Extract the [x, y] coordinate from the center of the cell holding the provided text.  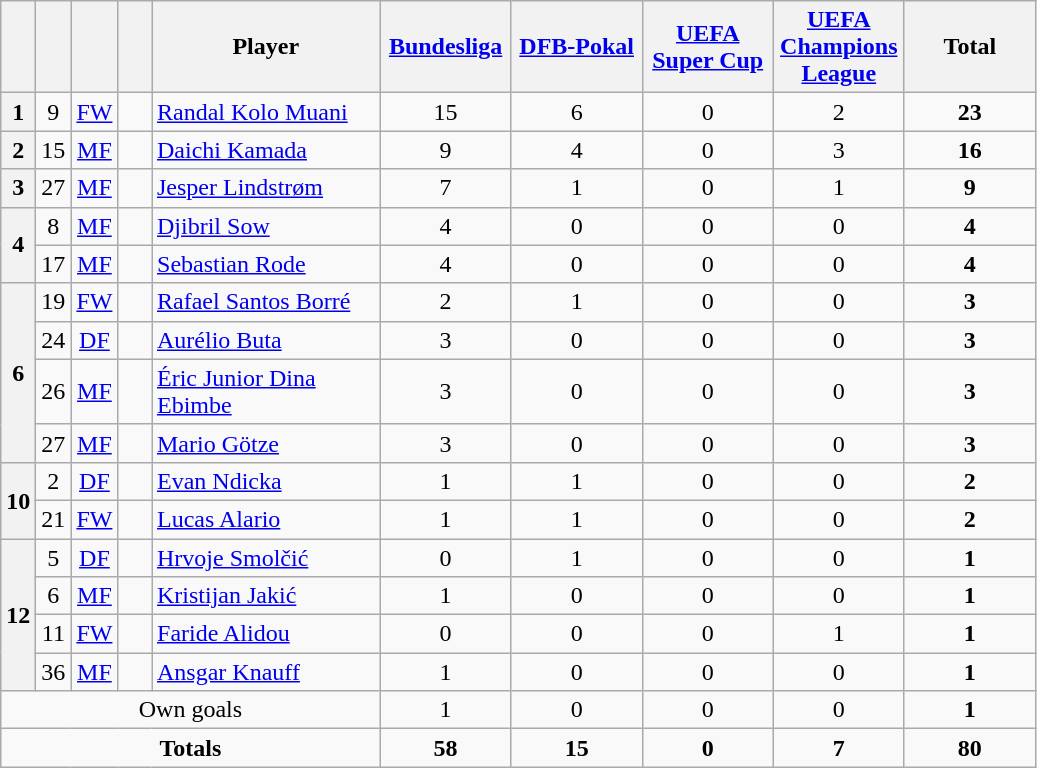
UEFA Super Cup [708, 47]
21 [54, 519]
DFB-Pokal [576, 47]
Daichi Kamada [266, 150]
5 [54, 557]
17 [54, 264]
Ansgar Knauff [266, 672]
Jesper Lindstrøm [266, 188]
Sebastian Rode [266, 264]
58 [446, 748]
Mario Götze [266, 443]
Bundesliga [446, 47]
80 [970, 748]
26 [54, 392]
Player [266, 47]
16 [970, 150]
Own goals [190, 710]
8 [54, 226]
Hrvoje Smolčić [266, 557]
Randal Kolo Muani [266, 112]
36 [54, 672]
Rafael Santos Borré [266, 302]
Totals [190, 748]
12 [18, 614]
UEFA Champions League [838, 47]
23 [970, 112]
Lucas Alario [266, 519]
Djibril Sow [266, 226]
Kristijan Jakić [266, 596]
11 [54, 634]
Aurélio Buta [266, 340]
Éric Junior Dina Ebimbe [266, 392]
19 [54, 302]
Evan Ndicka [266, 481]
24 [54, 340]
Faride Alidou [266, 634]
10 [18, 500]
Total [970, 47]
